Locate the cell with the specified text and output its (x, y) center coordinate. 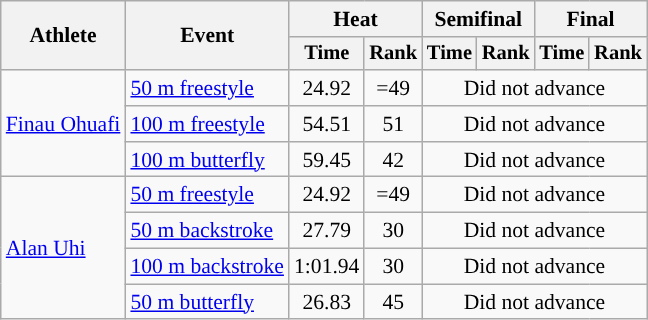
27.79 (326, 231)
54.51 (326, 124)
Finau Ohuafi (64, 124)
100 m backstroke (207, 267)
50 m backstroke (207, 231)
Final (590, 19)
51 (393, 124)
Athlete (64, 36)
Event (207, 36)
100 m butterfly (207, 160)
26.83 (326, 302)
Semifinal (478, 19)
42 (393, 160)
45 (393, 302)
Heat (356, 19)
Alan Uhi (64, 248)
59.45 (326, 160)
1:01.94 (326, 267)
50 m butterfly (207, 302)
100 m freestyle (207, 124)
